Detect which cell encompasses the target text, then output its [X, Y] center coordinate. 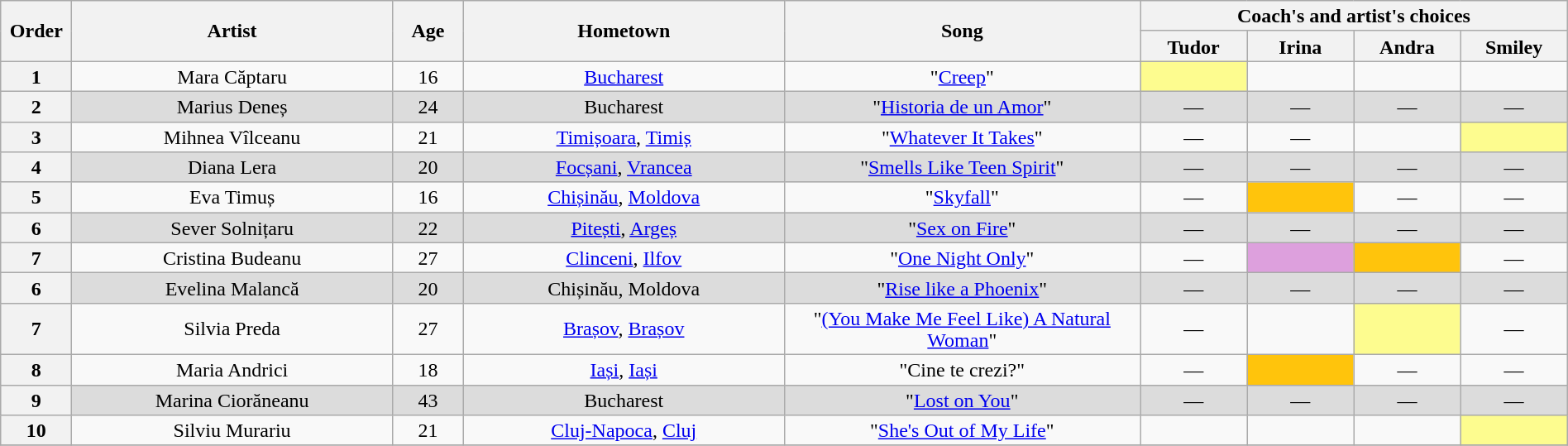
Song [963, 31]
Evelina Malancă [232, 288]
"Rise like a Phoenix" [963, 288]
22 [428, 228]
"Skyfall" [963, 197]
Cristina Budeanu [232, 258]
Brașov, Brașov [624, 329]
Maria Andrici [232, 369]
Andra [1408, 46]
24 [428, 106]
Age [428, 31]
Iași, Iași [624, 369]
Order [36, 31]
"She's Out of My Life" [963, 430]
Mara Căptaru [232, 76]
Cluj-Napoca, Cluj [624, 430]
Focșani, Vrancea [624, 167]
"One Night Only" [963, 258]
Coach's and artist's choices [1355, 17]
"Historia de un Amor" [963, 106]
"Lost on You" [963, 400]
Marina Ciorăneanu [232, 400]
18 [428, 369]
Clinceni, Ilfov [624, 258]
Silvia Preda [232, 329]
Silviu Murariu [232, 430]
Diana Lera [232, 167]
2 [36, 106]
Sever Solnițaru [232, 228]
1 [36, 76]
43 [428, 400]
9 [36, 400]
"Smells Like Teen Spirit" [963, 167]
"Whatever It Takes" [963, 137]
Artist [232, 31]
10 [36, 430]
4 [36, 167]
3 [36, 137]
Mihnea Vîlceanu [232, 137]
Tudor [1194, 46]
8 [36, 369]
Timișoara, Timiș [624, 137]
Smiley [1513, 46]
Irina [1300, 46]
"Cine te crezi?" [963, 369]
Pitești, Argeș [624, 228]
Eva Timuș [232, 197]
Hometown [624, 31]
"(You Make Me Feel Like) A Natural Woman" [963, 329]
5 [36, 197]
"Creep" [963, 76]
"Sex on Fire" [963, 228]
Marius Deneș [232, 106]
